Scan for the cell matching the given text and deliver its (x, y) coordinate at center. 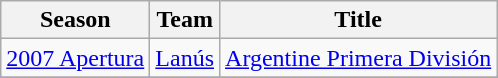
Argentine Primera División (358, 58)
Lanús (185, 58)
Season (76, 20)
Title (358, 20)
2007 Apertura (76, 58)
Team (185, 20)
